Pinpoint the cell where the given text exists, returning its [x, y] midpoint coordinate. 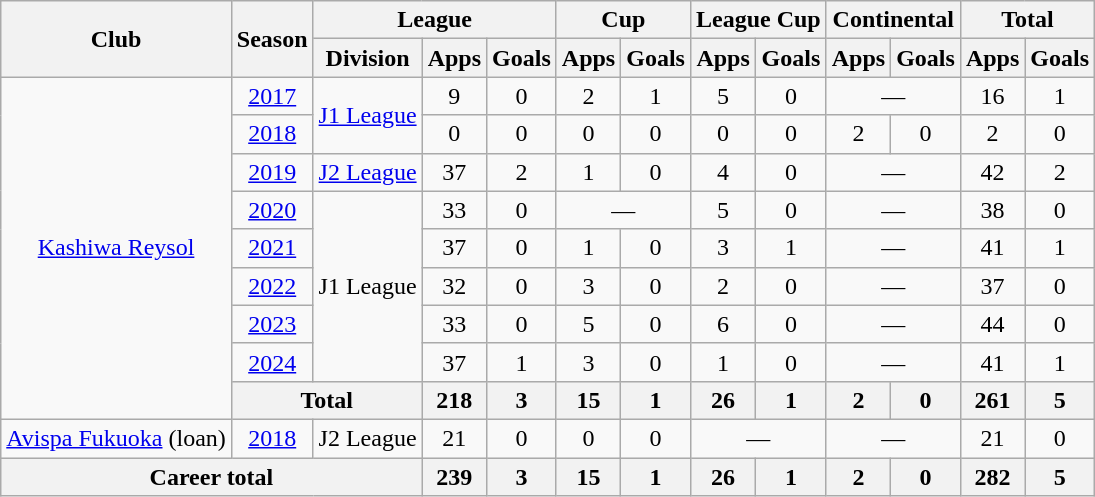
2021 [272, 248]
44 [992, 324]
6 [722, 324]
Club [116, 39]
Continental [893, 20]
Avispa Fukuoka (loan) [116, 438]
2020 [272, 210]
Kashiwa Reysol [116, 248]
Cup [623, 20]
2023 [272, 324]
League [434, 20]
32 [454, 286]
2019 [272, 172]
42 [992, 172]
Season [272, 39]
4 [722, 172]
16 [992, 96]
2024 [272, 362]
9 [454, 96]
282 [992, 477]
2017 [272, 96]
38 [992, 210]
2022 [272, 286]
Division [368, 58]
261 [992, 400]
218 [454, 400]
Career total [212, 477]
League Cup [758, 20]
239 [454, 477]
